From the cell containing the given text, extract its center point as [x, y] coordinate. 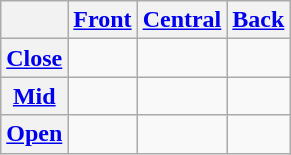
Central [182, 20]
Back [258, 20]
Front [102, 20]
Open [34, 134]
Mid [34, 96]
Close [34, 58]
